Return the [x, y] coordinate for the center point of the cell that contains the specified text.  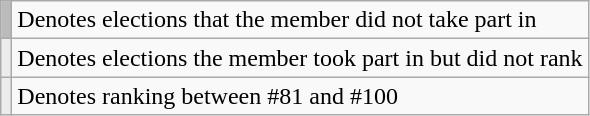
Denotes elections the member took part in but did not rank [300, 58]
Denotes elections that the member did not take part in [300, 20]
Denotes ranking between #81 and #100 [300, 96]
